From the cell containing the given text, extract its center point as (X, Y) coordinate. 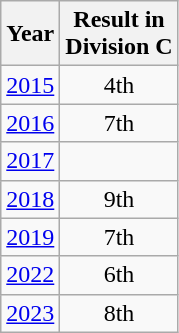
Year (30, 34)
2023 (30, 313)
2016 (30, 123)
9th (119, 199)
8th (119, 313)
2022 (30, 275)
2015 (30, 85)
2019 (30, 237)
6th (119, 275)
2018 (30, 199)
Result inDivision C (119, 34)
2017 (30, 161)
4th (119, 85)
